Find where the given text appears and provide that cell's center as [X, Y] coordinate. 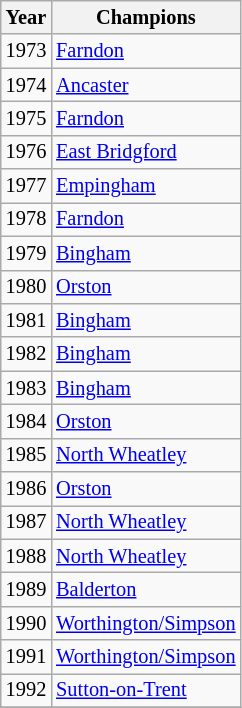
Champions [146, 17]
1984 [26, 421]
East Bridgford [146, 152]
Year [26, 17]
1985 [26, 455]
1982 [26, 354]
1975 [26, 118]
1986 [26, 489]
1990 [26, 623]
1978 [26, 219]
Empingham [146, 186]
1977 [26, 186]
1981 [26, 320]
1991 [26, 657]
1988 [26, 556]
1974 [26, 85]
1980 [26, 287]
1973 [26, 51]
1983 [26, 388]
1979 [26, 253]
1992 [26, 690]
Balderton [146, 589]
1989 [26, 589]
1987 [26, 522]
Ancaster [146, 85]
1976 [26, 152]
Sutton-on-Trent [146, 690]
